Identify which cell holds the provided text, then report its [x, y] central coordinate. 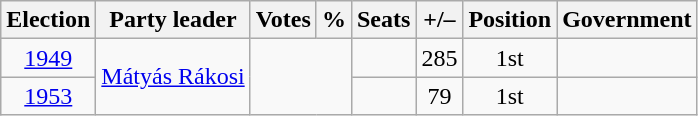
1953 [48, 96]
1949 [48, 58]
+/– [440, 20]
285 [440, 58]
Seats [383, 20]
79 [440, 96]
% [334, 20]
Government [627, 20]
Votes [283, 20]
Party leader [173, 20]
Mátyás Rákosi [173, 77]
Position [510, 20]
Election [48, 20]
